Identify which cell holds the provided text, then report its [x, y] central coordinate. 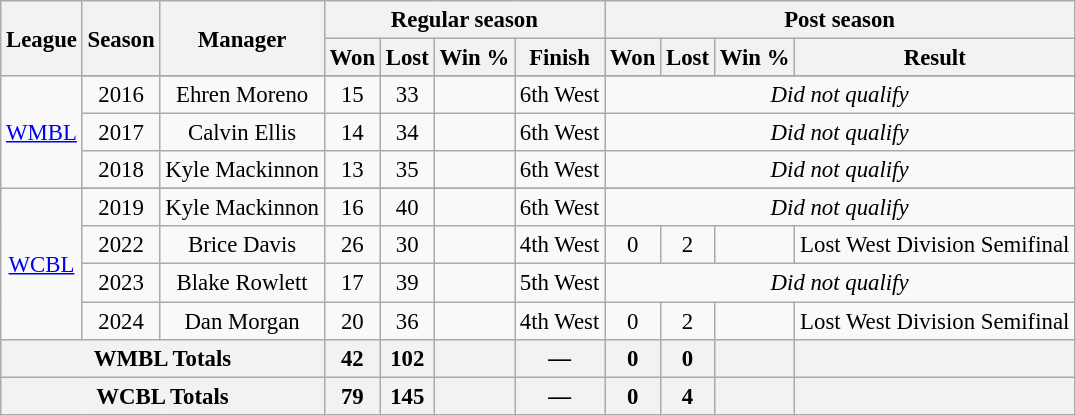
2024 [121, 321]
145 [407, 396]
39 [407, 283]
Post season [840, 20]
Blake Rowlett [242, 283]
Regular season [464, 20]
34 [407, 133]
42 [352, 358]
Manager [242, 38]
2018 [121, 170]
36 [407, 321]
Dan Morgan [242, 321]
14 [352, 133]
WCBL [42, 264]
WMBL Totals [163, 358]
35 [407, 170]
15 [352, 95]
20 [352, 321]
13 [352, 170]
Ehren Moreno [242, 95]
WCBL Totals [163, 396]
Calvin Ellis [242, 133]
Season [121, 38]
16 [352, 208]
79 [352, 396]
2023 [121, 283]
40 [407, 208]
2022 [121, 245]
Result [935, 58]
2016 [121, 95]
102 [407, 358]
5th West [560, 283]
30 [407, 245]
Brice Davis [242, 245]
2017 [121, 133]
17 [352, 283]
4 [688, 396]
WMBL [42, 132]
33 [407, 95]
League [42, 38]
2019 [121, 208]
Finish [560, 58]
26 [352, 245]
